Search for the cell housing the specified text and yield its [x, y] center coordinate. 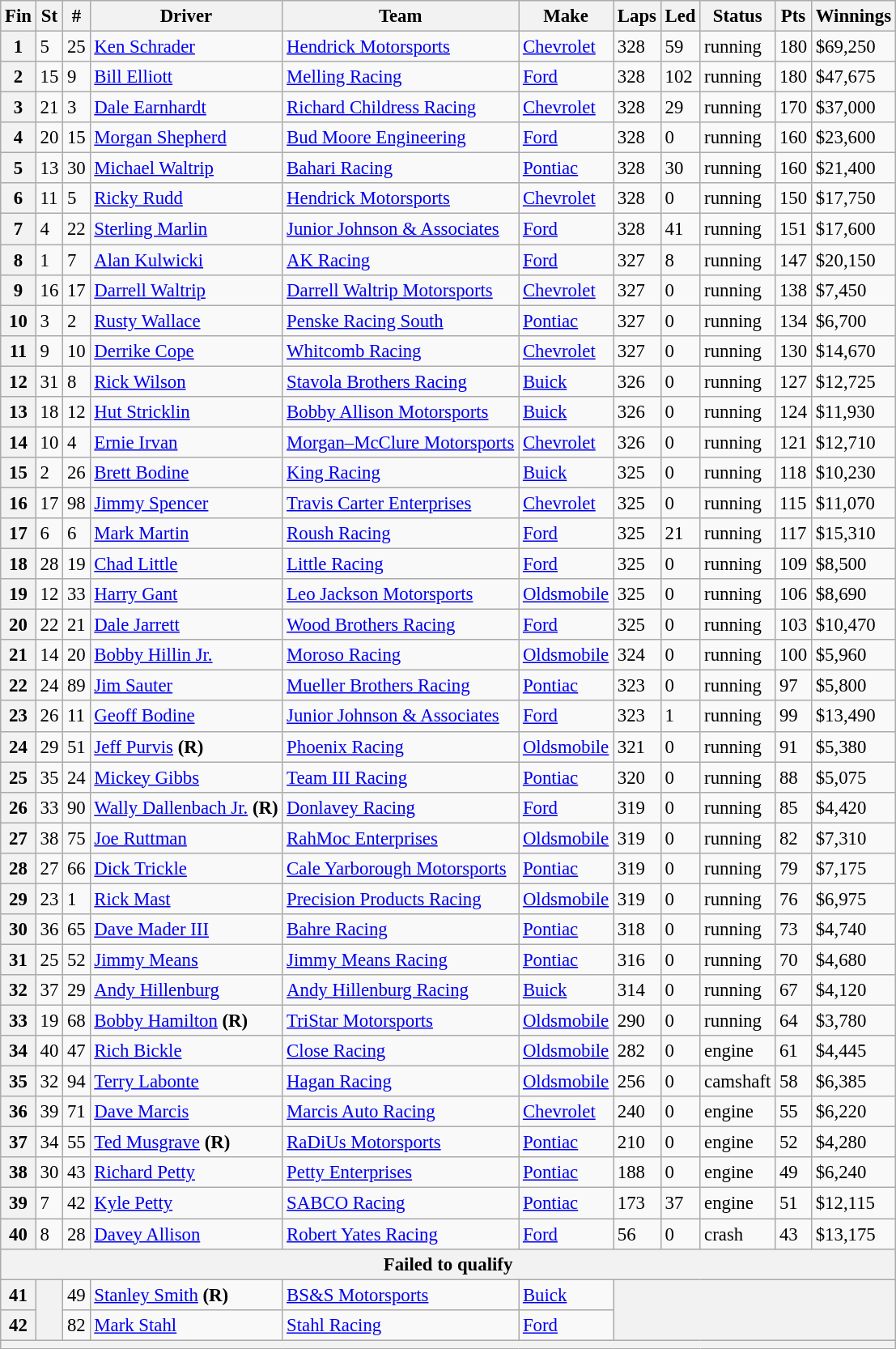
58 [793, 1082]
118 [793, 473]
$4,120 [853, 990]
47 [76, 1051]
$23,600 [853, 138]
RaDiUs Motorsports [401, 1143]
Michael Waltrip [186, 168]
316 [638, 960]
71 [76, 1112]
99 [793, 717]
Dave Marcis [186, 1112]
$21,400 [853, 168]
Derrike Cope [186, 351]
151 [793, 229]
70 [793, 960]
Bahre Racing [401, 930]
282 [638, 1051]
# [76, 16]
$5,380 [853, 747]
Phoenix Racing [401, 747]
$3,780 [853, 1021]
$6,220 [853, 1112]
$14,670 [853, 351]
Team [401, 16]
106 [793, 594]
BS&S Motorsports [401, 1295]
Stahl Racing [401, 1325]
Rick Mast [186, 899]
Roush Racing [401, 534]
$7,450 [853, 290]
Jimmy Spencer [186, 503]
Bud Moore Engineering [401, 138]
Jimmy Means Racing [401, 960]
$11,930 [853, 412]
290 [638, 1021]
Robert Yates Racing [401, 1234]
Hagan Racing [401, 1082]
Bahari Racing [401, 168]
127 [793, 381]
crash [738, 1234]
76 [793, 899]
Mickey Gibbs [186, 777]
314 [638, 990]
RahMoc Enterprises [401, 838]
Marcis Auto Racing [401, 1112]
61 [793, 1051]
Harry Gant [186, 594]
Little Racing [401, 564]
Leo Jackson Motorsports [401, 594]
88 [793, 777]
256 [638, 1082]
$4,280 [853, 1143]
$6,700 [853, 321]
170 [793, 108]
Terry Labonte [186, 1082]
$12,725 [853, 381]
Winnings [853, 16]
$5,075 [853, 777]
Ken Schrader [186, 47]
$5,960 [853, 655]
Mark Stahl [186, 1325]
$6,975 [853, 899]
102 [680, 77]
98 [76, 503]
Chad Little [186, 564]
Jeff Purvis (R) [186, 747]
318 [638, 930]
Darrell Waltrip Motorsports [401, 290]
Richard Petty [186, 1173]
Geoff Bodine [186, 717]
Dave Mader III [186, 930]
150 [793, 198]
Kyle Petty [186, 1203]
Bobby Hamilton (R) [186, 1021]
59 [680, 47]
Pts [793, 16]
Morgan Shepherd [186, 138]
Joe Ruttman [186, 838]
$13,175 [853, 1234]
$11,070 [853, 503]
188 [638, 1173]
56 [638, 1234]
Donlavey Racing [401, 807]
Jim Sauter [186, 686]
Morgan–McClure Motorsports [401, 442]
67 [793, 990]
138 [793, 290]
$13,490 [853, 717]
$17,750 [853, 198]
79 [793, 869]
130 [793, 351]
AK Racing [401, 260]
Dale Earnhardt [186, 108]
Stanley Smith (R) [186, 1295]
TriStar Motorsports [401, 1021]
240 [638, 1112]
$69,250 [853, 47]
Whitcomb Racing [401, 351]
Failed to qualify [448, 1264]
$20,150 [853, 260]
109 [793, 564]
Richard Childress Racing [401, 108]
90 [76, 807]
Precision Products Racing [401, 899]
124 [793, 412]
Ricky Rudd [186, 198]
Jimmy Means [186, 960]
210 [638, 1143]
Moroso Racing [401, 655]
Dale Jarrett [186, 625]
Brett Bodine [186, 473]
$47,675 [853, 77]
91 [793, 747]
Davey Allison [186, 1234]
$7,175 [853, 869]
Team III Racing [401, 777]
100 [793, 655]
$7,310 [853, 838]
Bobby Hillin Jr. [186, 655]
Ted Musgrave (R) [186, 1143]
$4,680 [853, 960]
$37,000 [853, 108]
64 [793, 1021]
Wood Brothers Racing [401, 625]
115 [793, 503]
Andy Hillenburg [186, 990]
121 [793, 442]
Wally Dallenbach Jr. (R) [186, 807]
Hut Stricklin [186, 412]
$8,690 [853, 594]
Rich Bickle [186, 1051]
Mueller Brothers Racing [401, 686]
Ernie Irvan [186, 442]
Status [738, 16]
Rusty Wallace [186, 321]
65 [76, 930]
117 [793, 534]
Bobby Allison Motorsports [401, 412]
Andy Hillenburg Racing [401, 990]
Close Racing [401, 1051]
$17,600 [853, 229]
$4,740 [853, 930]
King Racing [401, 473]
$8,500 [853, 564]
Darrell Waltrip [186, 290]
320 [638, 777]
Penske Racing South [401, 321]
$4,420 [853, 807]
75 [76, 838]
321 [638, 747]
camshaft [738, 1082]
$12,115 [853, 1203]
134 [793, 321]
85 [793, 807]
Led [680, 16]
Melling Racing [401, 77]
68 [76, 1021]
Petty Enterprises [401, 1173]
94 [76, 1082]
$6,385 [853, 1082]
St [49, 16]
$4,445 [853, 1051]
Cale Yarborough Motorsports [401, 869]
$5,800 [853, 686]
Rick Wilson [186, 381]
Alan Kulwicki [186, 260]
Make [567, 16]
$12,710 [853, 442]
$6,240 [853, 1173]
$10,470 [853, 625]
173 [638, 1203]
103 [793, 625]
324 [638, 655]
Sterling Marlin [186, 229]
89 [76, 686]
Bill Elliott [186, 77]
Driver [186, 16]
73 [793, 930]
SABCO Racing [401, 1203]
$10,230 [853, 473]
Mark Martin [186, 534]
$15,310 [853, 534]
Stavola Brothers Racing [401, 381]
Dick Trickle [186, 869]
Fin [19, 16]
Laps [638, 16]
Travis Carter Enterprises [401, 503]
147 [793, 260]
97 [793, 686]
66 [76, 869]
